For the text-containing cell, return its midpoint in [x, y] coordinate format. 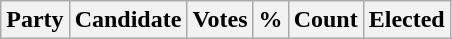
Votes [220, 20]
Candidate [128, 20]
Party [35, 20]
Count [326, 20]
Elected [406, 20]
% [270, 20]
